Capture the cell that displays the provided text and extract its [x, y] central coordinate. 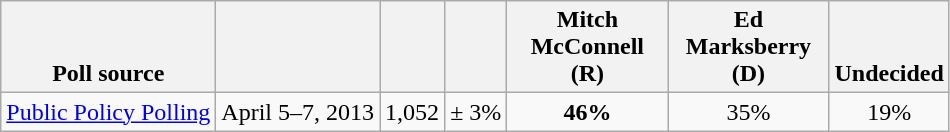
Public Policy Polling [108, 112]
EdMarksberry (D) [748, 47]
19% [889, 112]
Undecided [889, 47]
35% [748, 112]
April 5–7, 2013 [298, 112]
1,052 [412, 112]
46% [588, 112]
± 3% [476, 112]
Poll source [108, 47]
MitchMcConnell (R) [588, 47]
